Identify which cell holds the provided text, then report its (X, Y) central coordinate. 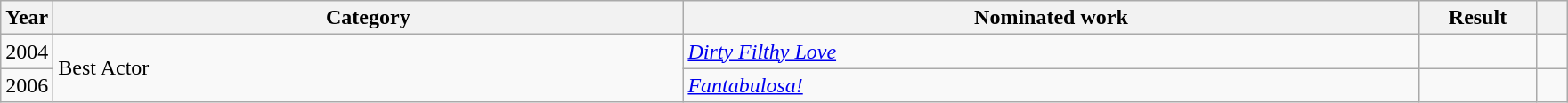
Category (369, 18)
2004 (27, 51)
Dirty Filthy Love (1051, 51)
Year (27, 18)
Best Actor (369, 68)
2006 (27, 85)
Fantabulosa! (1051, 85)
Nominated work (1051, 18)
Result (1478, 18)
